Search for the cell housing the specified text and yield its (x, y) center coordinate. 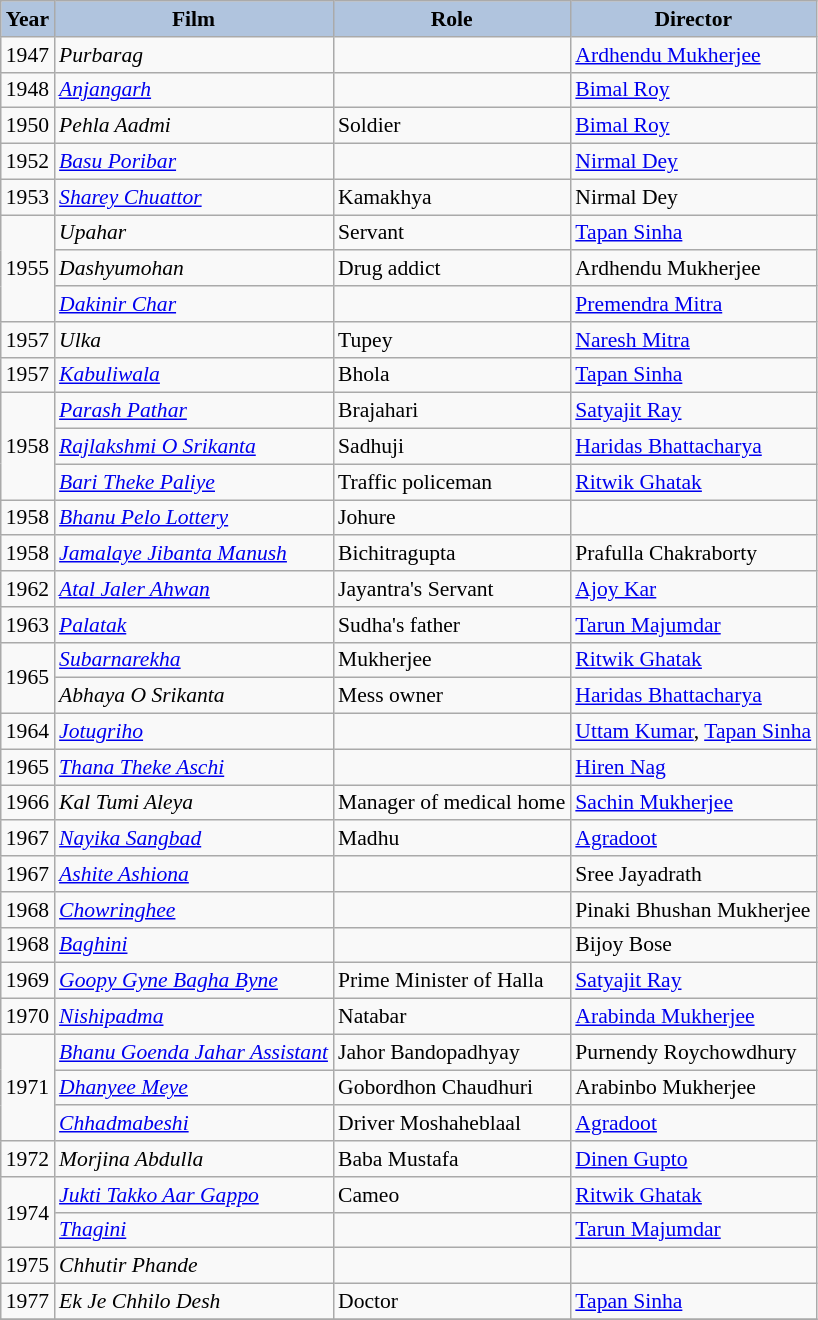
Purnendy Roychowdhury (693, 1052)
Dashyumohan (194, 269)
Ajoy Kar (693, 589)
Kabuliwala (194, 375)
Purbarag (194, 55)
Brajahari (452, 411)
Thagini (194, 1230)
1963 (28, 625)
Basu Poribar (194, 162)
Naresh Mitra (693, 340)
Mukherjee (452, 660)
Abhaya O Srikanta (194, 696)
Manager of medical home (452, 803)
Natabar (452, 1017)
Tupey (452, 340)
Nayika Sangbad (194, 839)
Gobordhon Chaudhuri (452, 1088)
Dhanyee Meye (194, 1088)
Kamakhya (452, 197)
Chowringhee (194, 910)
Sharey Chuattor (194, 197)
Prafulla Chakraborty (693, 554)
1966 (28, 803)
Johure (452, 518)
Chhadmabeshi (194, 1124)
Bari Theke Paliye (194, 482)
Soldier (452, 126)
1970 (28, 1017)
Baghini (194, 945)
Upahar (194, 233)
Jayantra's Servant (452, 589)
Jahor Bandopadhyay (452, 1052)
Jamalaye Jibanta Manush (194, 554)
Pehla Aadmi (194, 126)
Year (28, 19)
Cameo (452, 1195)
Driver Moshaheblaal (452, 1124)
1974 (28, 1212)
Madhu (452, 839)
Servant (452, 233)
Dinen Gupto (693, 1159)
Subarnarekha (194, 660)
Bijoy Bose (693, 945)
Chhutir Phande (194, 1266)
1953 (28, 197)
Nishipadma (194, 1017)
1948 (28, 90)
Anjangarh (194, 90)
1962 (28, 589)
1969 (28, 981)
Bhanu Pelo Lottery (194, 518)
Arabinbo Mukherjee (693, 1088)
Doctor (452, 1302)
1977 (28, 1302)
Parash Pathar (194, 411)
Goopy Gyne Bagha Byne (194, 981)
Sudha's father (452, 625)
Atal Jaler Ahwan (194, 589)
Pinaki Bhushan Mukherjee (693, 910)
Ek Je Chhilo Desh (194, 1302)
Baba Mustafa (452, 1159)
Uttam Kumar, Tapan Sinha (693, 732)
1947 (28, 55)
Ashite Ashiona (194, 874)
1964 (28, 732)
Drug addict (452, 269)
Bichitragupta (452, 554)
Dakinir Char (194, 304)
1975 (28, 1266)
Traffic policeman (452, 482)
Palatak (194, 625)
Arabinda Mukherjee (693, 1017)
Thana Theke Aschi (194, 767)
Bhola (452, 375)
Premendra Mitra (693, 304)
Prime Minister of Halla (452, 981)
Sadhuji (452, 447)
Kal Tumi Aleya (194, 803)
Mess owner (452, 696)
Bhanu Goenda Jahar Assistant (194, 1052)
Rajlakshmi O Srikanta (194, 447)
1955 (28, 268)
1971 (28, 1088)
Jukti Takko Aar Gappo (194, 1195)
1952 (28, 162)
Sree Jayadrath (693, 874)
Role (452, 19)
Director (693, 19)
Sachin Mukherjee (693, 803)
1950 (28, 126)
Ulka (194, 340)
Jotugriho (194, 732)
Film (194, 19)
Morjina Abdulla (194, 1159)
Hiren Nag (693, 767)
1972 (28, 1159)
